Detect which cell encompasses the target text, then output its (x, y) center coordinate. 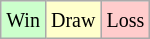
Draw (72, 20)
Win (24, 20)
Loss (126, 20)
